Return (X, Y) of the center of cell containing provided text 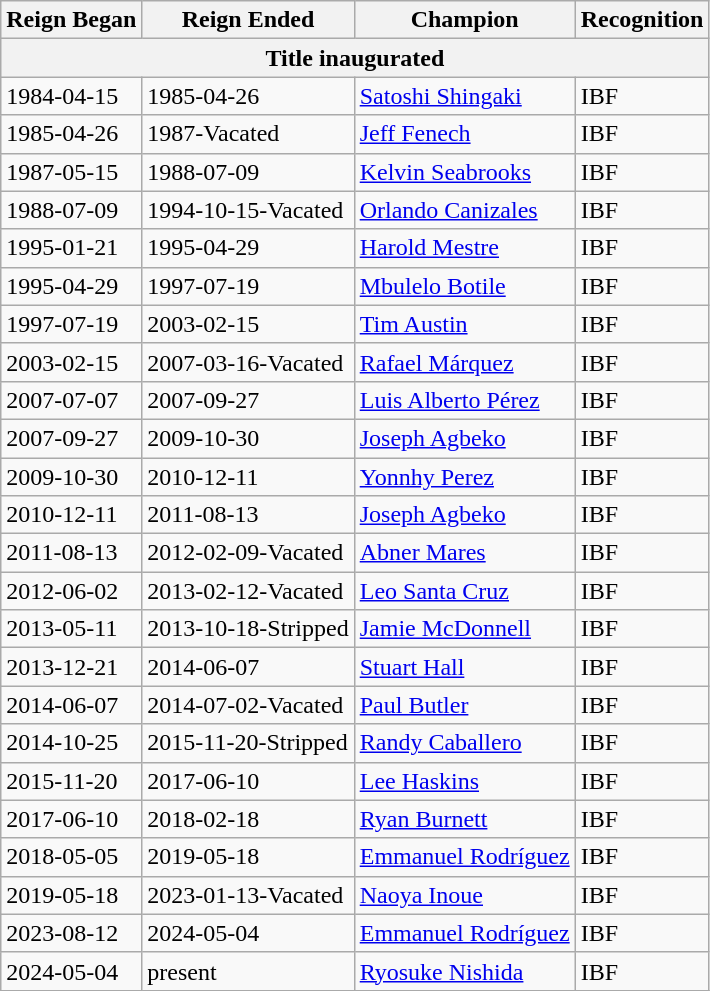
Ryosuke Nishida (464, 971)
present (248, 971)
2015-11-20-Stripped (248, 743)
2023-01-13-Vacated (248, 895)
1995-01-21 (72, 248)
Yonnhy Perez (464, 477)
Rafael Márquez (464, 362)
1987-05-15 (72, 172)
Reign Ended (248, 20)
Title inaugurated (355, 58)
Jamie McDonnell (464, 629)
Abner Mares (464, 553)
1987-Vacated (248, 134)
Leo Santa Cruz (464, 591)
Champion (464, 20)
2013-10-18-Stripped (248, 629)
Tim Austin (464, 324)
2012-02-09-Vacated (248, 553)
Stuart Hall (464, 667)
1984-04-15 (72, 96)
Orlando Canizales (464, 210)
Mbulelo Botile (464, 286)
Recognition (642, 20)
2013-02-12-Vacated (248, 591)
Randy Caballero (464, 743)
Jeff Fenech (464, 134)
Lee Haskins (464, 781)
2018-02-18 (248, 819)
2007-03-16-Vacated (248, 362)
2013-12-21 (72, 667)
2014-10-25 (72, 743)
Kelvin Seabrooks (464, 172)
2015-11-20 (72, 781)
2007-07-07 (72, 400)
Paul Butler (464, 705)
2023-08-12 (72, 933)
Naoya Inoue (464, 895)
Reign Began (72, 20)
Harold Mestre (464, 248)
2014-07-02-Vacated (248, 705)
Luis Alberto Pérez (464, 400)
Ryan Burnett (464, 819)
1994-10-15-Vacated (248, 210)
Satoshi Shingaki (464, 96)
2012-06-02 (72, 591)
2013-05-11 (72, 629)
2018-05-05 (72, 857)
